Pinpoint the cell where the given text exists, returning its (x, y) midpoint coordinate. 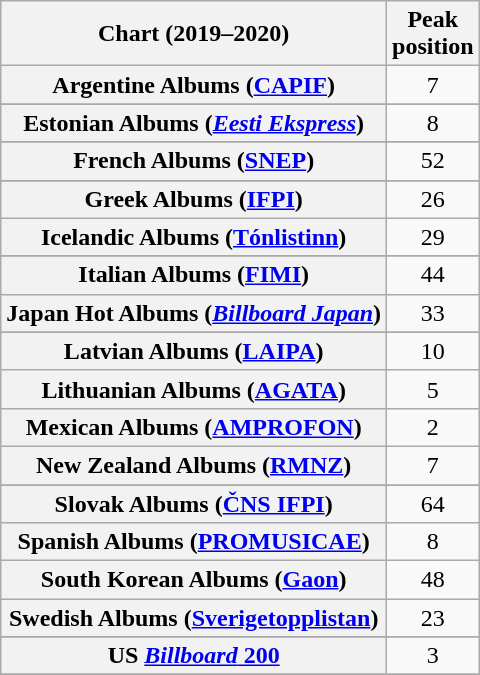
Latvian Albums (LAIPA) (194, 351)
Swedish Albums (Sverigetopplistan) (194, 618)
3 (433, 656)
Japan Hot Albums (Billboard Japan) (194, 313)
Spanish Albums (PROMUSICAE) (194, 542)
26 (433, 199)
Estonian Albums (Eesti Ekspress) (194, 123)
10 (433, 351)
Peakposition (433, 34)
48 (433, 580)
Icelandic Albums (Tónlistinn) (194, 237)
US Billboard 200 (194, 656)
64 (433, 503)
52 (433, 161)
New Zealand Albums (RMNZ) (194, 465)
Argentine Albums (CAPIF) (194, 85)
South Korean Albums (Gaon) (194, 580)
2 (433, 427)
French Albums (SNEP) (194, 161)
5 (433, 389)
44 (433, 275)
33 (433, 313)
23 (433, 618)
Chart (2019–2020) (194, 34)
Mexican Albums (AMPROFON) (194, 427)
29 (433, 237)
Lithuanian Albums (AGATA) (194, 389)
Italian Albums (FIMI) (194, 275)
Greek Albums (IFPI) (194, 199)
Slovak Albums (ČNS IFPI) (194, 503)
